Return the [X, Y] coordinate for the center point of the cell that contains the specified text.  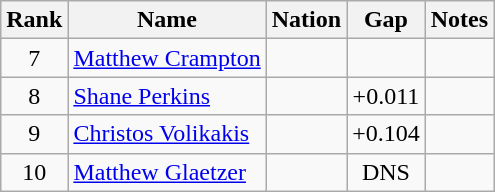
Nation [306, 20]
10 [34, 172]
Matthew Glaetzer [167, 172]
Gap [386, 20]
Name [167, 20]
+0.011 [386, 96]
Rank [34, 20]
7 [34, 58]
9 [34, 134]
Shane Perkins [167, 96]
8 [34, 96]
Christos Volikakis [167, 134]
+0.104 [386, 134]
Notes [459, 20]
Matthew Crampton [167, 58]
DNS [386, 172]
